From the cell containing the given text, extract its center point as (X, Y) coordinate. 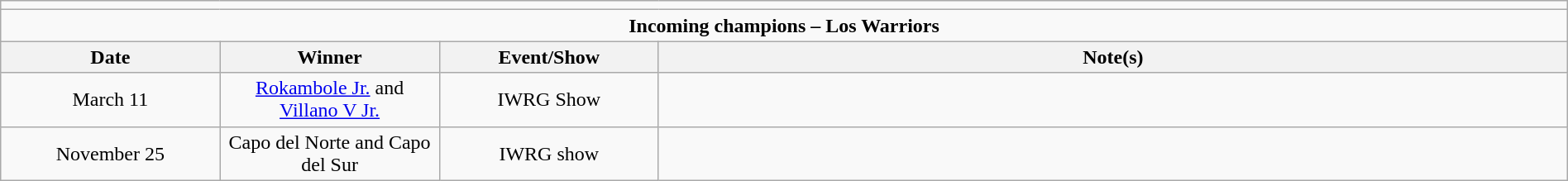
Rokambole Jr. and Villano V Jr. (329, 99)
Winner (329, 57)
March 11 (111, 99)
November 25 (111, 154)
IWRG Show (549, 99)
Event/Show (549, 57)
Incoming champions – Los Warriors (784, 26)
Date (111, 57)
Note(s) (1113, 57)
Capo del Norte and Capo del Sur (329, 154)
IWRG show (549, 154)
